Locate the cell with the specified text and output its (x, y) center coordinate. 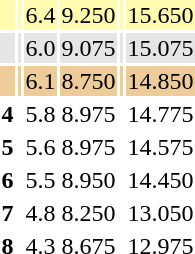
5.6 (40, 147)
8.250 (88, 213)
15.650 (160, 15)
14.850 (160, 81)
6 (8, 180)
5.5 (40, 180)
4 (8, 114)
6.1 (40, 81)
9.250 (88, 15)
5 (8, 147)
15.075 (160, 48)
14.775 (160, 114)
6.0 (40, 48)
13.050 (160, 213)
4.8 (40, 213)
14.450 (160, 180)
7 (8, 213)
8.950 (88, 180)
14.575 (160, 147)
5.8 (40, 114)
9.075 (88, 48)
6.4 (40, 15)
8.750 (88, 81)
